Scan for the cell matching the given text and deliver its (x, y) coordinate at center. 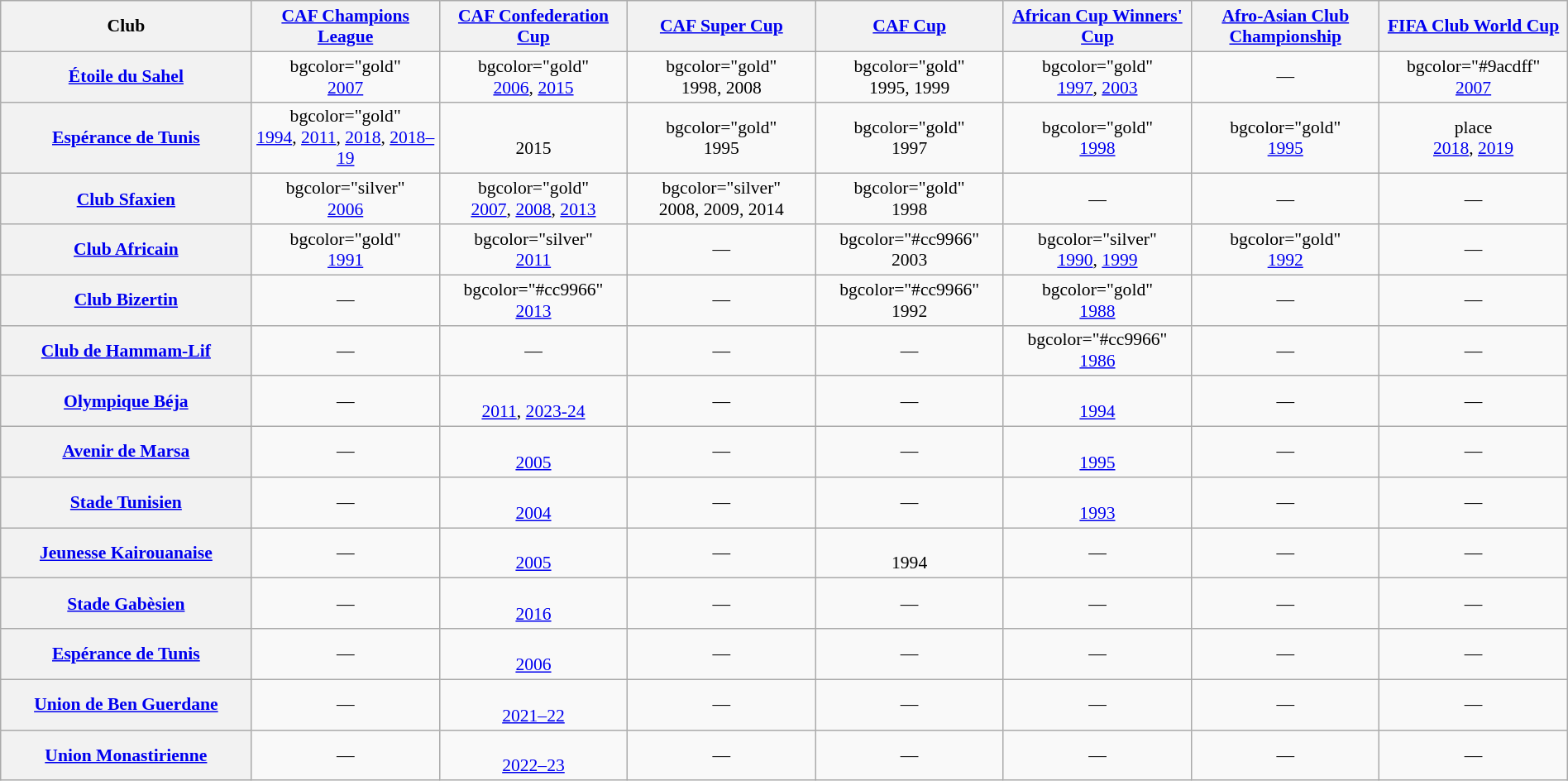
2021–22 (533, 705)
CAF Cup (910, 26)
bgcolor="silver" 2011 (533, 250)
bgcolor="#9acdff" 2007 (1474, 76)
bgcolor="gold" 1992 (1285, 250)
bgcolor="gold" 1991 (346, 250)
African Cup Winners' Cup (1097, 26)
2011, 2023-24 (533, 402)
1993 (1097, 503)
Stade Gabèsien (126, 604)
bgcolor="silver" 2008, 2009, 2014 (721, 199)
CAF Confederation Cup (533, 26)
bgcolor="silver" 2006 (346, 199)
bgcolor="#cc9966" 1986 (1097, 351)
1995 (1097, 452)
bgcolor="#cc9966" 2003 (910, 250)
Olympique Béja (126, 402)
CAF Super Cup (721, 26)
Union de Ben Guerdane (126, 705)
2016 (533, 604)
bgcolor="gold" 1988 (1097, 299)
bgcolor="gold" 2007 (346, 76)
Club Bizertin (126, 299)
bgcolor="#cc9966" 1992 (910, 299)
bgcolor="gold" 1995, 1999 (910, 76)
Jeunesse Kairouanaise (126, 553)
Afro-Asian Club Championship (1285, 26)
bgcolor="gold" 2007, 2008, 2013 (533, 199)
2004 (533, 503)
Avenir de Marsa (126, 452)
bgcolor="gold" 1997 (910, 137)
bgcolor="silver" 1990, 1999 (1097, 250)
FIFA Club World Cup (1474, 26)
Étoile du Sahel (126, 76)
2015 (533, 137)
place2018, 2019 (1474, 137)
Club (126, 26)
Stade Tunisien (126, 503)
Club de Hammam-Lif (126, 351)
Club Sfaxien (126, 199)
2022–23 (533, 755)
CAF Champions League (346, 26)
2006 (533, 654)
Union Monastirienne (126, 755)
Club Africain (126, 250)
bgcolor="gold" 1997, 2003 (1097, 76)
bgcolor="gold" 2006, 2015 (533, 76)
bgcolor="#cc9966" 2013 (533, 299)
bgcolor="gold" 1998, 2008 (721, 76)
bgcolor="gold" 1994, 2011, 2018, 2018–19 (346, 137)
